Detect which cell encompasses the target text, then output its (X, Y) center coordinate. 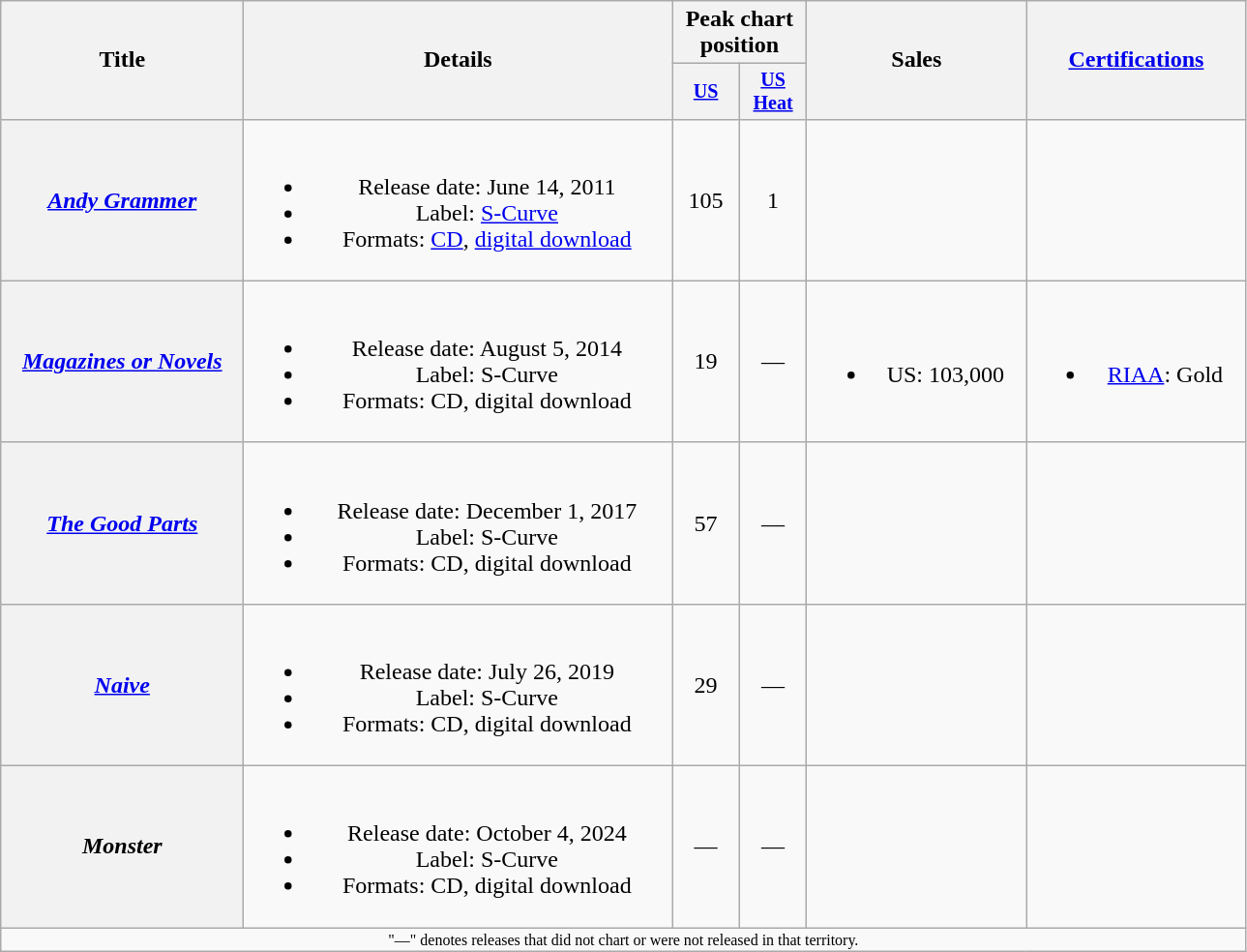
Andy Grammer (122, 199)
Release date: July 26, 2019Label: S-CurveFormats: CD, digital download (459, 685)
Title (122, 60)
Peak chartposition (739, 33)
Naive (122, 685)
Release date: October 4, 2024Label: S-CurveFormats: CD, digital download (459, 848)
29 (706, 685)
US (706, 91)
19 (706, 362)
1 (772, 199)
The Good Parts (122, 522)
Certifications (1136, 60)
RIAA: Gold (1136, 362)
Sales (917, 60)
105 (706, 199)
Details (459, 60)
Release date: August 5, 2014Label: S-CurveFormats: CD, digital download (459, 362)
Monster (122, 848)
Release date: June 14, 2011Label: S-CurveFormats: CD, digital download (459, 199)
57 (706, 522)
US: 103,000 (917, 362)
Magazines or Novels (122, 362)
Release date: December 1, 2017Label: S-CurveFormats: CD, digital download (459, 522)
USHeat (772, 91)
"—" denotes releases that did not chart or were not released in that territory. (623, 939)
